Return (x, y) of the center of cell containing provided text 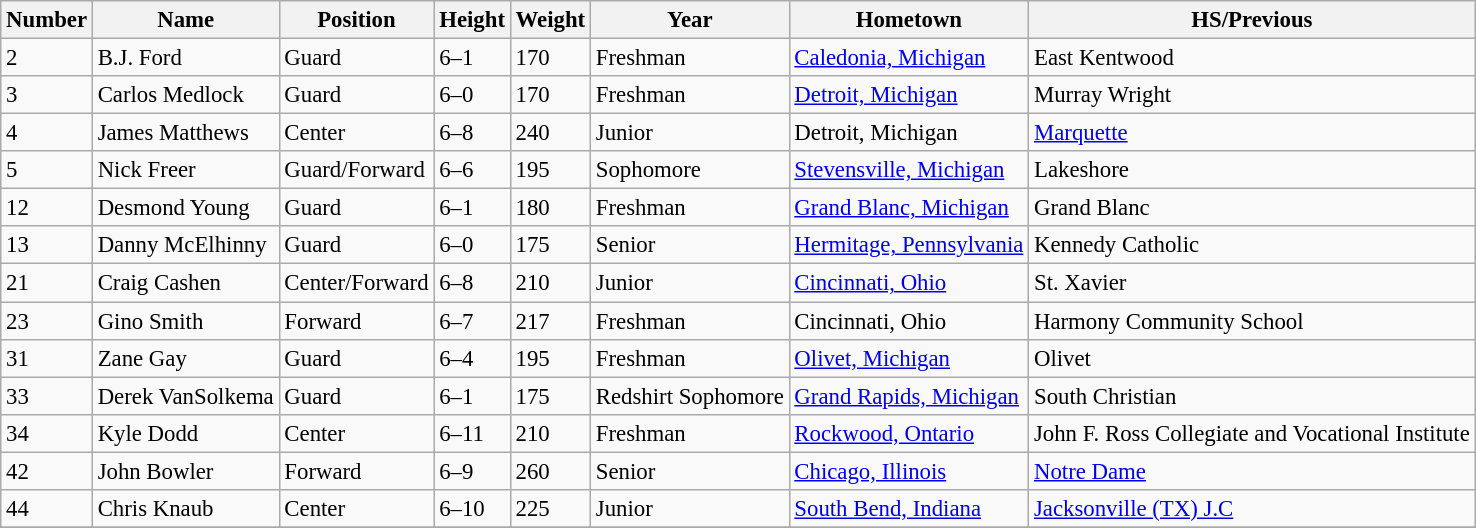
Grand Blanc, Michigan (909, 208)
34 (47, 433)
Notre Dame (1252, 471)
Kennedy Catholic (1252, 245)
Jacksonville (TX) J.C (1252, 509)
St. Xavier (1252, 283)
6–11 (472, 433)
Height (472, 20)
East Kentwood (1252, 58)
Danny McElhinny (186, 245)
Stevensville, Michigan (909, 170)
Kyle Dodd (186, 433)
Chris Knaub (186, 509)
Zane Gay (186, 358)
13 (47, 245)
Redshirt Sophomore (690, 396)
Derek VanSolkema (186, 396)
6–7 (472, 321)
Hometown (909, 20)
Year (690, 20)
Position (356, 20)
South Christian (1252, 396)
James Matthews (186, 133)
240 (550, 133)
Rockwood, Ontario (909, 433)
2 (47, 58)
42 (47, 471)
3 (47, 95)
33 (47, 396)
4 (47, 133)
Gino Smith (186, 321)
Carlos Medlock (186, 95)
Chicago, Illinois (909, 471)
23 (47, 321)
Craig Cashen (186, 283)
260 (550, 471)
6–10 (472, 509)
21 (47, 283)
Lakeshore (1252, 170)
180 (550, 208)
John F. Ross Collegiate and Vocational Institute (1252, 433)
Sophomore (690, 170)
Center/Forward (356, 283)
South Bend, Indiana (909, 509)
Grand Blanc (1252, 208)
217 (550, 321)
Nick Freer (186, 170)
6–6 (472, 170)
Caledonia, Michigan (909, 58)
Marquette (1252, 133)
Olivet, Michigan (909, 358)
12 (47, 208)
6–4 (472, 358)
Grand Rapids, Michigan (909, 396)
Hermitage, Pennsylvania (909, 245)
44 (47, 509)
John Bowler (186, 471)
Weight (550, 20)
Name (186, 20)
Number (47, 20)
225 (550, 509)
Olivet (1252, 358)
HS/Previous (1252, 20)
Guard/Forward (356, 170)
31 (47, 358)
5 (47, 170)
B.J. Ford (186, 58)
6–9 (472, 471)
Murray Wright (1252, 95)
Desmond Young (186, 208)
Harmony Community School (1252, 321)
